Pinpoint the cell where the given text exists, returning its [X, Y] midpoint coordinate. 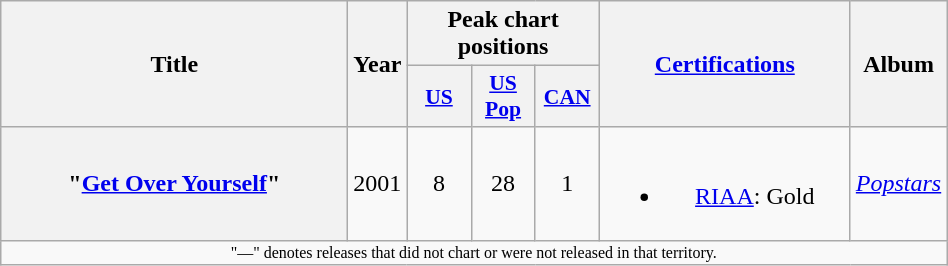
"—" denotes releases that did not chart or were not released in that territory. [474, 252]
CAN [567, 96]
1 [567, 184]
"Get Over Yourself" [174, 184]
USPop [503, 96]
2001 [378, 184]
Title [174, 64]
Year [378, 64]
Certifications [724, 64]
Popstars [898, 184]
RIAA: Gold [724, 184]
Peak chartpositions [503, 34]
US [439, 96]
Album [898, 64]
8 [439, 184]
28 [503, 184]
